Output the [x, y] coordinate of the center of the cell containing the given text.  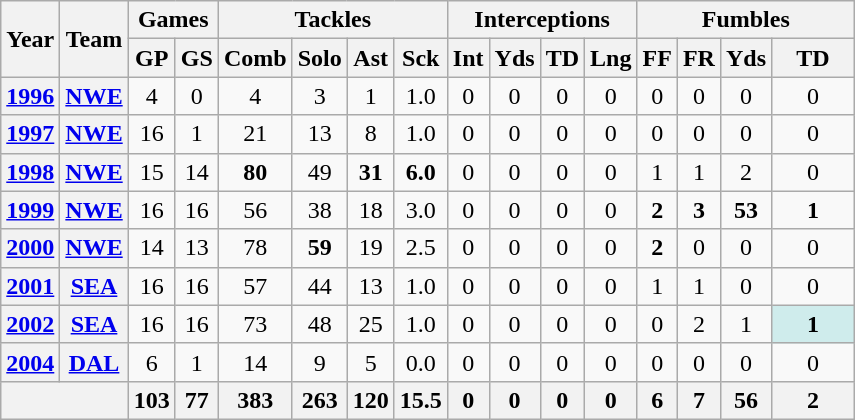
15.5 [420, 400]
120 [370, 400]
FR [698, 58]
Team [94, 39]
Solo [320, 58]
7 [698, 400]
21 [255, 134]
25 [370, 324]
GS [196, 58]
2.5 [420, 248]
44 [320, 286]
78 [255, 248]
49 [320, 172]
31 [370, 172]
Interceptions [542, 20]
0.0 [420, 362]
GP [152, 58]
73 [255, 324]
77 [196, 400]
Ast [370, 58]
Sck [420, 58]
3.0 [420, 210]
18 [370, 210]
80 [255, 172]
2002 [30, 324]
Games [173, 20]
5 [370, 362]
Year [30, 39]
103 [152, 400]
DAL [94, 362]
1998 [30, 172]
1997 [30, 134]
Tackles [332, 20]
57 [255, 286]
38 [320, 210]
Lng [611, 58]
6.0 [420, 172]
1996 [30, 96]
9 [320, 362]
383 [255, 400]
1999 [30, 210]
263 [320, 400]
8 [370, 134]
2004 [30, 362]
Fumbles [746, 20]
2001 [30, 286]
Int [468, 58]
19 [370, 248]
48 [320, 324]
FF [657, 58]
2000 [30, 248]
59 [320, 248]
15 [152, 172]
53 [746, 210]
Comb [255, 58]
